Identify which cell holds the provided text, then report its (X, Y) central coordinate. 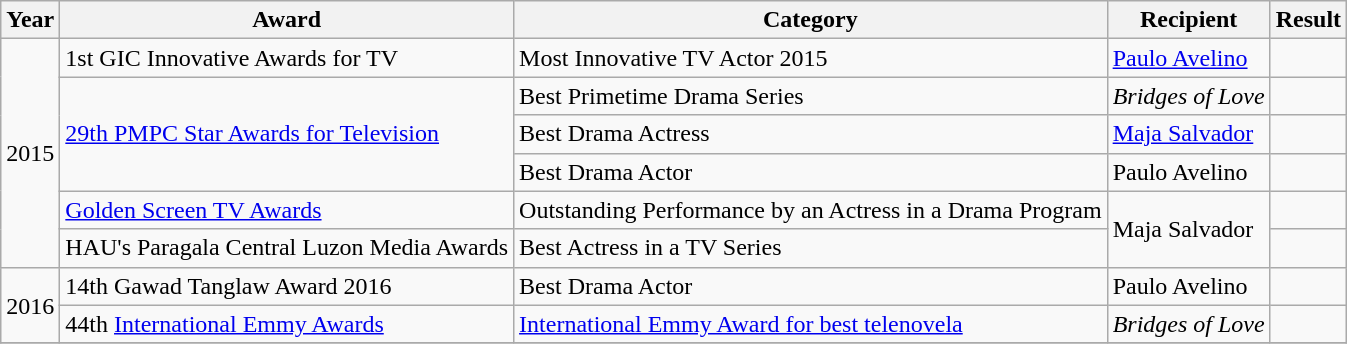
Best Drama Actress (811, 134)
Award (287, 20)
International Emmy Award for best telenovela (811, 324)
Result (1308, 20)
Best Actress in a TV Series (811, 248)
2015 (30, 153)
29th PMPC Star Awards for Television (287, 134)
1st GIC Innovative Awards for TV (287, 58)
Outstanding Performance by an Actress in a Drama Program (811, 210)
HAU's Paragala Central Luzon Media Awards (287, 248)
2016 (30, 305)
Recipient (1188, 20)
Golden Screen TV Awards (287, 210)
Category (811, 20)
14th Gawad Tanglaw Award 2016 (287, 286)
Best Primetime Drama Series (811, 96)
44th International Emmy Awards (287, 324)
Year (30, 20)
Most Innovative TV Actor 2015 (811, 58)
